Identify which cell holds the provided text, then report its [x, y] central coordinate. 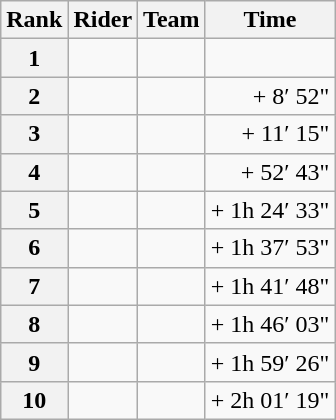
Rank [34, 20]
3 [34, 134]
10 [34, 400]
Time [270, 20]
+ 1h 41′ 48" [270, 286]
6 [34, 248]
+ 8′ 52" [270, 96]
+ 2h 01′ 19" [270, 400]
4 [34, 172]
Rider [103, 20]
+ 52′ 43" [270, 172]
+ 11′ 15" [270, 134]
5 [34, 210]
8 [34, 324]
+ 1h 59′ 26" [270, 362]
2 [34, 96]
Team [172, 20]
1 [34, 58]
+ 1h 24′ 33" [270, 210]
9 [34, 362]
7 [34, 286]
+ 1h 46′ 03" [270, 324]
+ 1h 37′ 53" [270, 248]
